From the cell containing the given text, extract its center point as [x, y] coordinate. 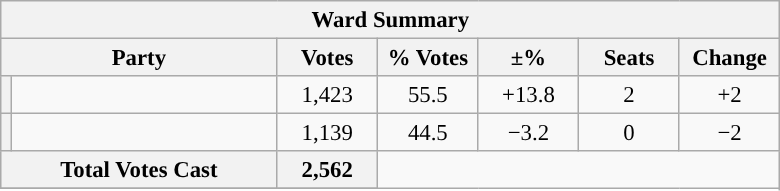
2 [630, 95]
+13.8 [528, 95]
+2 [730, 95]
±% [528, 58]
1,139 [328, 133]
Votes [328, 58]
Ward Summary [390, 20]
Change [730, 58]
0 [630, 133]
−2 [730, 133]
−3.2 [528, 133]
Seats [630, 58]
% Votes [428, 58]
2,562 [328, 170]
44.5 [428, 133]
Party [139, 58]
55.5 [428, 95]
Total Votes Cast [139, 170]
1,423 [328, 95]
